Extract the (X, Y) coordinate from the center of the cell holding the provided text.  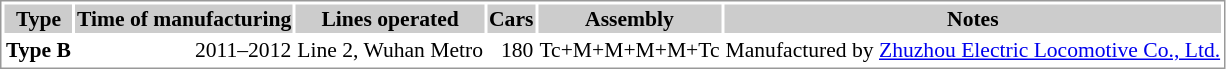
2011–2012 (184, 50)
Type (38, 18)
Lines operated (390, 18)
Type B (38, 50)
Line 2, Wuhan Metro (390, 50)
Notes (973, 18)
Assembly (630, 18)
180 (512, 50)
Manufactured by Zhuzhou Electric Locomotive Co., Ltd. (973, 50)
Tc+M+M+M+M+Tc (630, 50)
Time of manufacturing (184, 18)
Cars (512, 18)
